Output the [x, y] coordinate of the center of the cell containing the given text.  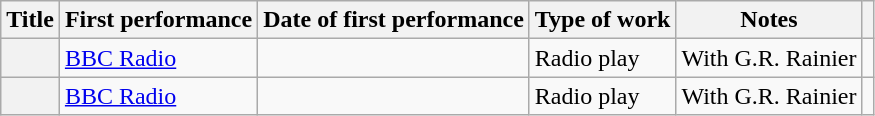
Date of first performance [394, 20]
Title [30, 20]
Notes [769, 20]
First performance [158, 20]
Type of work [602, 20]
